Find where the given text appears and provide that cell's center as (x, y) coordinate. 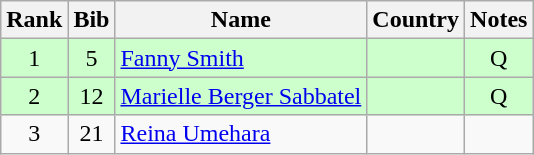
Country (416, 20)
1 (34, 58)
Marielle Berger Sabbatel (241, 96)
Name (241, 20)
2 (34, 96)
5 (92, 58)
Fanny Smith (241, 58)
12 (92, 96)
Reina Umehara (241, 134)
Notes (499, 20)
21 (92, 134)
3 (34, 134)
Bib (92, 20)
Rank (34, 20)
